Provide the [X, Y] coordinate of the cell's center where the given text is located.  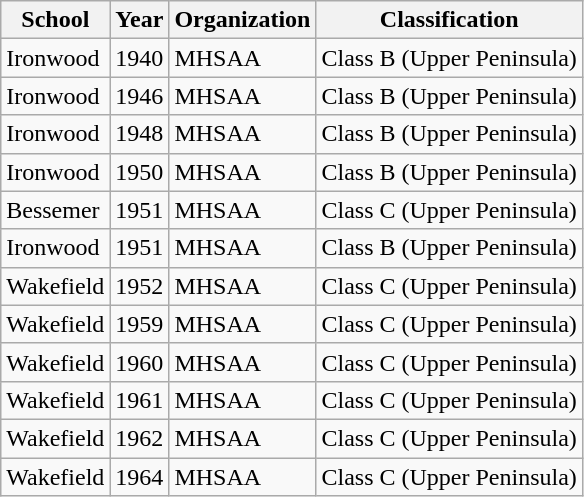
Year [140, 20]
1962 [140, 438]
1952 [140, 286]
1950 [140, 172]
School [56, 20]
1940 [140, 58]
1964 [140, 477]
1959 [140, 324]
Organization [242, 20]
1946 [140, 96]
Bessemer [56, 210]
Classification [449, 20]
1961 [140, 400]
1960 [140, 362]
1948 [140, 134]
